Determine the [x, y] coordinate at the center of the cell enclosing the given text.  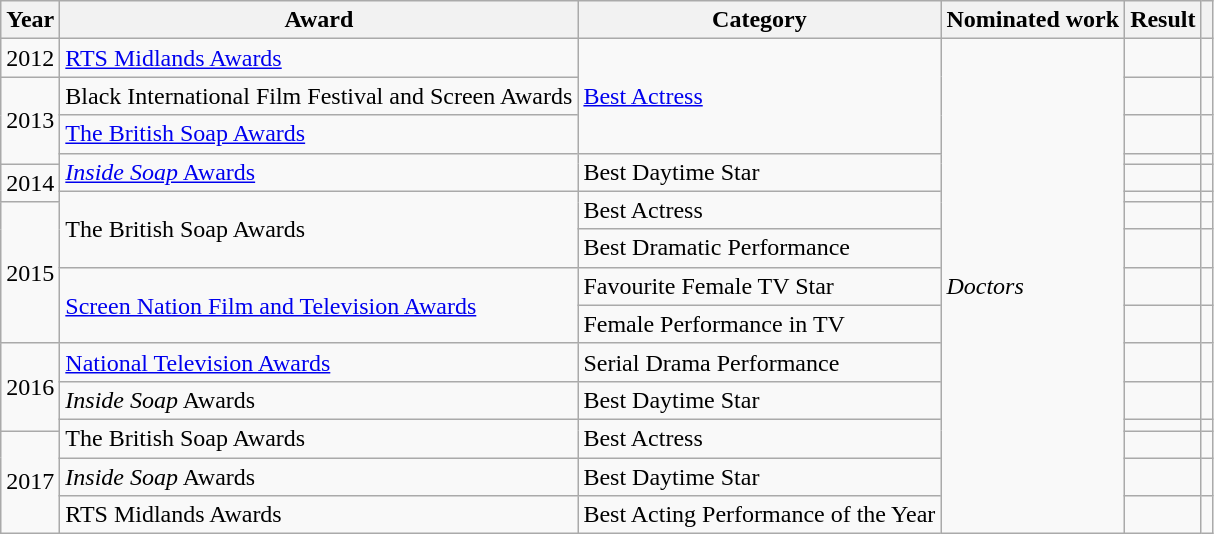
Favourite Female TV Star [760, 286]
2016 [30, 386]
Category [760, 20]
Doctors [1033, 286]
Screen Nation Film and Television Awards [319, 305]
2012 [30, 58]
Result [1163, 20]
Black International Film Festival and Screen Awards [319, 96]
Nominated work [1033, 20]
2014 [30, 183]
Best Dramatic Performance [760, 248]
2013 [30, 120]
Serial Drama Performance [760, 362]
Award [319, 20]
2015 [30, 272]
Year [30, 20]
2017 [30, 482]
Female Performance in TV [760, 324]
Best Acting Performance of the Year [760, 515]
National Television Awards [319, 362]
